Locate the cell with the specified text and output its (x, y) center coordinate. 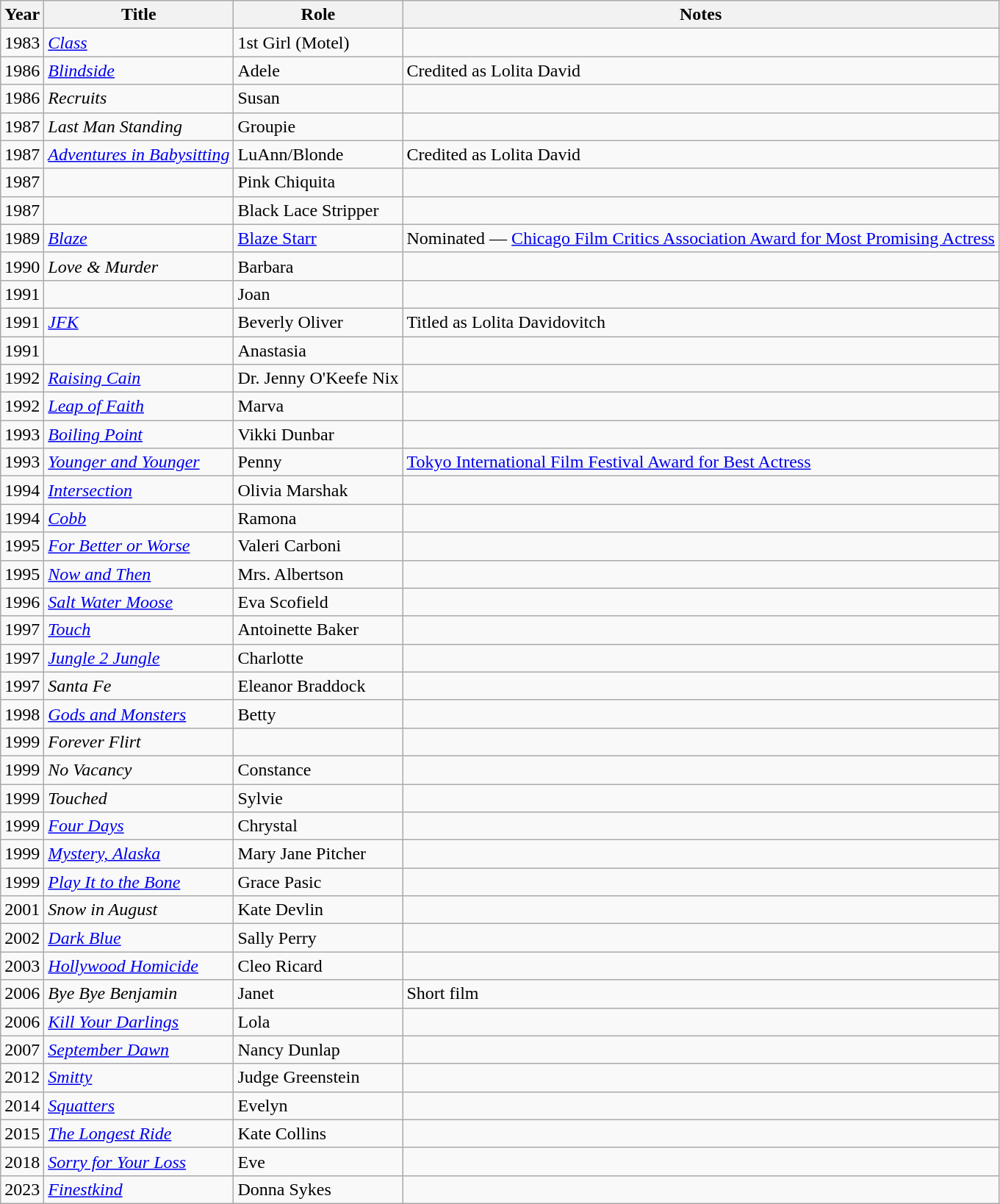
JFK (139, 322)
Cobb (139, 518)
Class (139, 43)
Joan (318, 294)
2007 (22, 1050)
2001 (22, 910)
Black Lace Stripper (318, 210)
Touched (139, 798)
Salt Water Moose (139, 602)
Eleanor Braddock (318, 686)
Now and Then (139, 574)
Antoinette Baker (318, 630)
Judge Greenstein (318, 1078)
Intersection (139, 490)
Vikki Dunbar (318, 434)
Short film (701, 994)
LuAnn/Blonde (318, 154)
Notes (701, 15)
Mrs. Albertson (318, 574)
Tokyo International Film Festival Award for Best Actress (701, 462)
Last Man Standing (139, 126)
Janet (318, 994)
Beverly Oliver (318, 322)
Kate Collins (318, 1133)
Blaze Starr (318, 238)
Hollywood Homicide (139, 966)
2015 (22, 1133)
1989 (22, 238)
Pink Chiquita (318, 182)
Lola (318, 1022)
Dr. Jenny O'Keefe Nix (318, 379)
Marva (318, 406)
Younger and Younger (139, 462)
Eve (318, 1161)
Titled as Lolita Davidovitch (701, 322)
Bye Bye Benjamin (139, 994)
Touch (139, 630)
Boiling Point (139, 434)
Jungle 2 Jungle (139, 658)
Cleo Ricard (318, 966)
Adventures in Babysitting (139, 154)
Penny (318, 462)
Betty (318, 714)
Susan (318, 98)
2012 (22, 1078)
Donna Sykes (318, 1189)
Grace Pasic (318, 882)
Ramona (318, 518)
Sally Perry (318, 938)
Recruits (139, 98)
2018 (22, 1161)
Kate Devlin (318, 910)
Love & Murder (139, 266)
Dark Blue (139, 938)
Kill Your Darlings (139, 1022)
Sorry for Your Loss (139, 1161)
Anastasia (318, 351)
Santa Fe (139, 686)
Blindside (139, 71)
2002 (22, 938)
Raising Cain (139, 379)
Year (22, 15)
Forever Flirt (139, 742)
2023 (22, 1189)
Mary Jane Pitcher (318, 854)
Four Days (139, 826)
Adele (318, 71)
Olivia Marshak (318, 490)
1983 (22, 43)
No Vacancy (139, 770)
1st Girl (Motel) (318, 43)
For Better or Worse (139, 546)
Valeri Carboni (318, 546)
Blaze (139, 238)
1996 (22, 602)
2014 (22, 1106)
Chrystal (318, 826)
Constance (318, 770)
Finestkind (139, 1189)
Evelyn (318, 1106)
Groupie (318, 126)
Role (318, 15)
Squatters (139, 1106)
Nancy Dunlap (318, 1050)
Gods and Monsters (139, 714)
Nominated — Chicago Film Critics Association Award for Most Promising Actress (701, 238)
Sylvie (318, 798)
The Longest Ride (139, 1133)
Smitty (139, 1078)
Title (139, 15)
Snow in August (139, 910)
Play It to the Bone (139, 882)
Eva Scofield (318, 602)
Mystery, Alaska (139, 854)
Charlotte (318, 658)
1990 (22, 266)
2003 (22, 966)
September Dawn (139, 1050)
Leap of Faith (139, 406)
1998 (22, 714)
Barbara (318, 266)
